From the cell containing the given text, extract its center point as (x, y) coordinate. 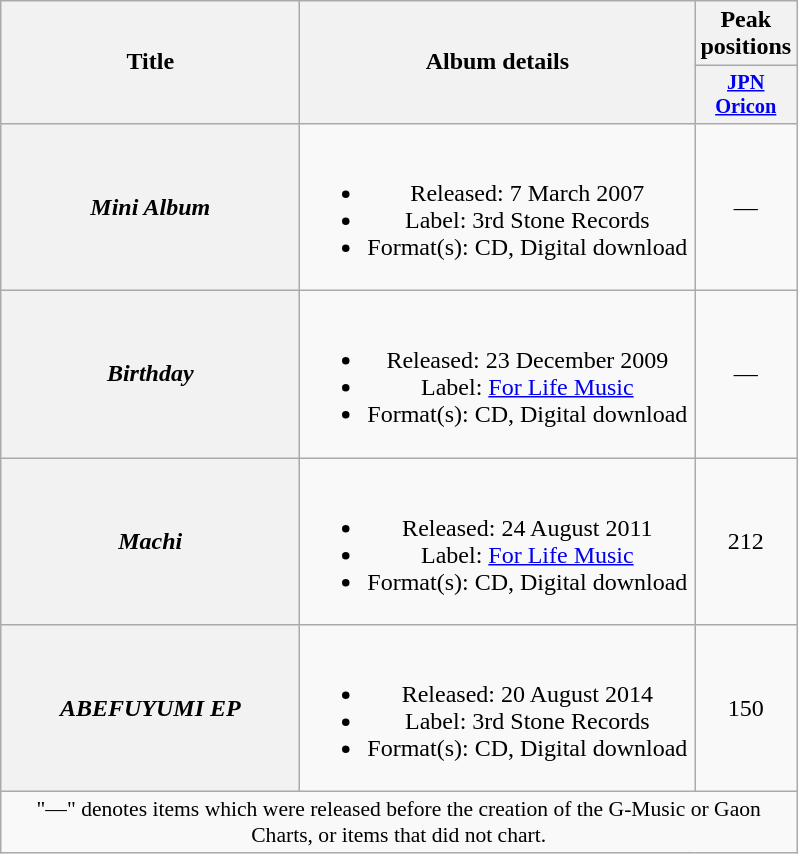
ABEFUYUMI EP (150, 708)
Released: 7 March 2007Label: 3rd Stone RecordsFormat(s): CD, Digital download (498, 206)
150 (746, 708)
Album details (498, 62)
"—" denotes items which were released before the creation of the G-Music or Gaon Charts, or items that did not chart. (399, 822)
Birthday (150, 374)
Released: 20 August 2014Label: 3rd Stone RecordsFormat(s): CD, Digital download (498, 708)
Title (150, 62)
Released: 23 December 2009Label: For Life MusicFormat(s): CD, Digital download (498, 374)
Mini Album (150, 206)
JPNOricon (746, 95)
Released: 24 August 2011Label: For Life MusicFormat(s): CD, Digital download (498, 542)
212 (746, 542)
Machi (150, 542)
Peak positions (746, 34)
